Return [X, Y] of the center of cell containing provided text 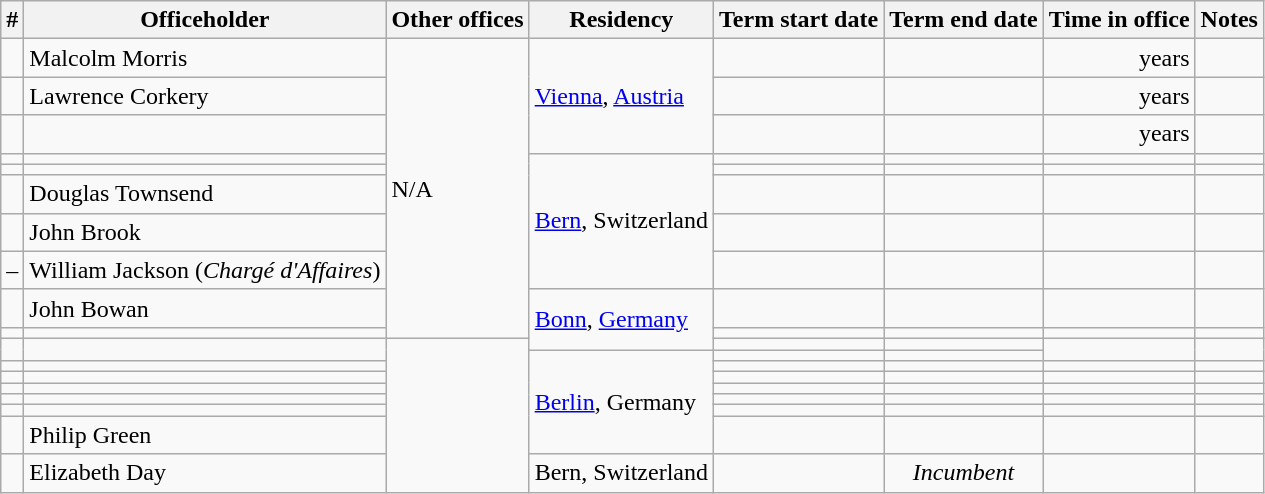
Residency [621, 20]
William Jackson (Chargé d'Affaires) [205, 270]
Philip Green [205, 435]
John Brook [205, 232]
Berlin, Germany [621, 402]
Vienna, Austria [621, 96]
Douglas Townsend [205, 194]
Bonn, Germany [621, 319]
Other offices [458, 20]
N/A [458, 189]
John Bowan [205, 308]
Officeholder [205, 20]
# [12, 20]
Lawrence Corkery [205, 96]
Term end date [964, 20]
Elizabeth Day [205, 473]
Malcolm Morris [205, 58]
Notes [1229, 20]
Incumbent [964, 473]
– [12, 270]
Time in office [1119, 20]
Term start date [799, 20]
